Return [x, y] of the center of cell containing provided text 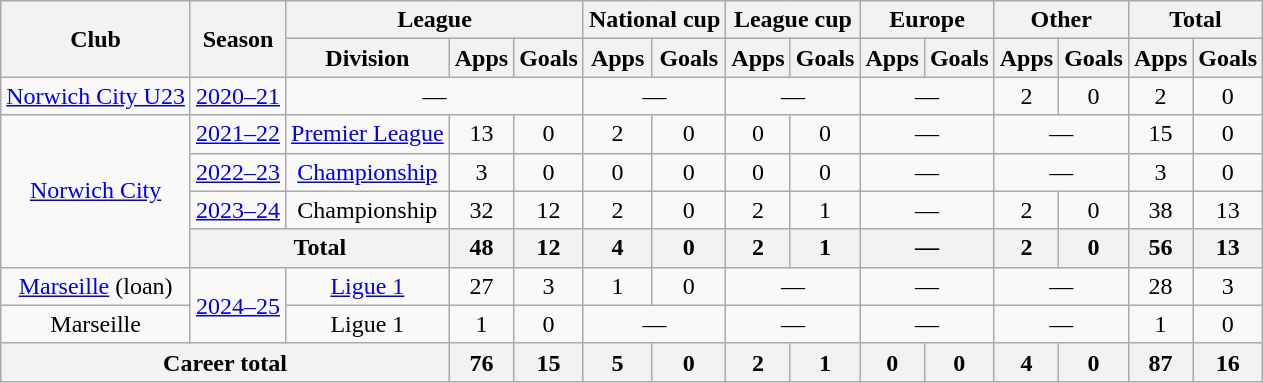
2023–24 [238, 210]
League cup [793, 20]
56 [1160, 248]
2021–22 [238, 134]
87 [1160, 362]
Europe [927, 20]
32 [481, 210]
48 [481, 248]
Norwich City [96, 191]
National cup [654, 20]
League [435, 20]
16 [1228, 362]
Club [96, 39]
Season [238, 39]
27 [481, 286]
Marseille (loan) [96, 286]
28 [1160, 286]
Marseille [96, 324]
Norwich City U23 [96, 96]
76 [481, 362]
38 [1160, 210]
2020–21 [238, 96]
2024–25 [238, 305]
2022–23 [238, 172]
5 [617, 362]
Career total [225, 362]
Premier League [368, 134]
Other [1061, 20]
Division [368, 58]
